From the cell containing the given text, extract its center point as [x, y] coordinate. 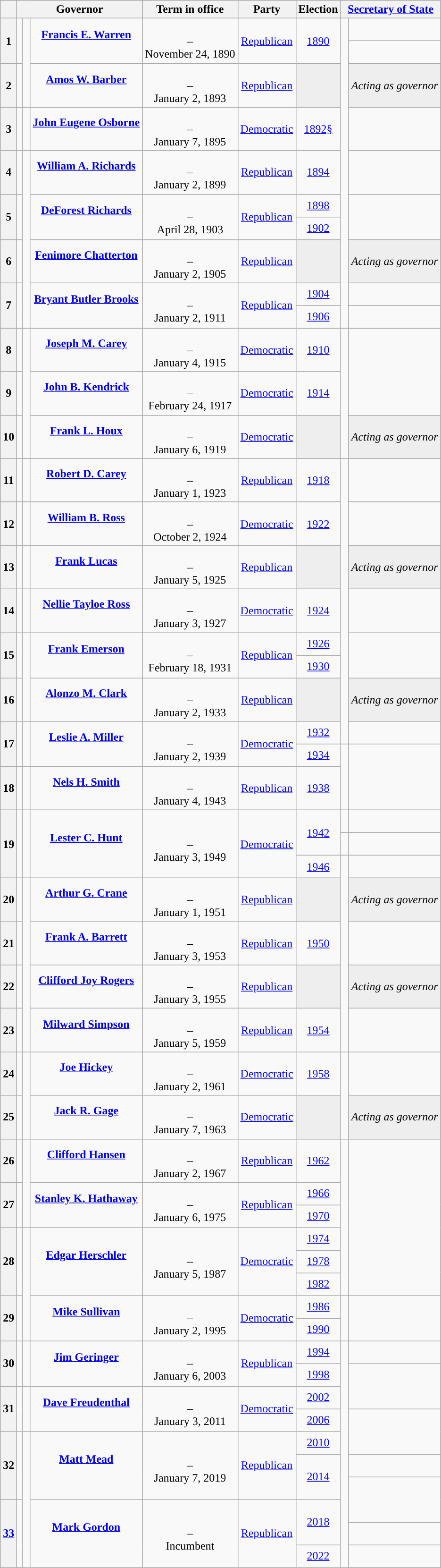
Francis E. Warren [86, 41]
3 [8, 129]
Frank Emerson [86, 655]
–January 7, 2019 [190, 1466]
2022 [318, 1556]
–January 6, 1919 [190, 437]
1974 [318, 1239]
–January 6, 2003 [190, 1364]
8 [8, 350]
Joe Hickey [86, 1074]
1924 [318, 610]
Bryant Butler Brooks [86, 305]
Governor [80, 9]
7 [8, 305]
1982 [318, 1284]
Jim Geringer [86, 1364]
Joseph M. Carey [86, 350]
1962 [318, 1161]
–January 3, 2011 [190, 1409]
DeForest Richards [86, 217]
–January 3, 1927 [190, 610]
28 [8, 1262]
1998 [318, 1375]
25 [8, 1117]
1932 [318, 733]
Robert D. Carey [86, 480]
Party [267, 9]
Frank A. Barrett [86, 943]
–January 7, 1963 [190, 1117]
21 [8, 943]
23 [8, 1030]
William A. Richards [86, 172]
Term in office [190, 9]
Leslie A. Miller [86, 744]
–January 2, 1893 [190, 85]
32 [8, 1466]
–January 4, 1943 [190, 788]
1914 [318, 393]
16 [8, 700]
1910 [318, 350]
–January 2, 1967 [190, 1161]
1970 [318, 1216]
11 [8, 480]
30 [8, 1364]
9 [8, 393]
1892§ [318, 129]
–January 7, 1895 [190, 129]
–November 24, 1890 [190, 41]
1904 [318, 294]
–January 2, 1911 [190, 305]
Matt Mead [86, 1466]
–January 5, 1925 [190, 567]
1990 [318, 1330]
6 [8, 261]
John Eugene Osborne [86, 129]
Nels H. Smith [86, 788]
–October 2, 1924 [190, 524]
1 [8, 41]
1890 [318, 41]
Clifford Joy Rogers [86, 987]
Edgar Herschler [86, 1262]
–January 5, 1987 [190, 1262]
William B. Ross [86, 524]
–February 24, 1917 [190, 393]
22 [8, 987]
–January 6, 1975 [190, 1205]
2002 [318, 1398]
–January 4, 1915 [190, 350]
17 [8, 744]
1950 [318, 943]
1906 [318, 317]
12 [8, 524]
24 [8, 1074]
2 [8, 85]
–April 28, 1903 [190, 217]
Stanley K. Hathaway [86, 1205]
–January 2, 1933 [190, 700]
Mark Gordon [86, 1534]
–February 18, 1931 [190, 655]
–January 1, 1923 [190, 480]
Lester C. Hunt [86, 844]
–January 2, 1939 [190, 744]
Jack R. Gage [86, 1117]
Election [318, 9]
2014 [318, 1477]
Arthur G. Crane [86, 900]
–January 3, 1955 [190, 987]
27 [8, 1205]
–January 3, 1953 [190, 943]
1894 [318, 172]
1986 [318, 1307]
–January 3, 1949 [190, 844]
Milward Simpson [86, 1030]
1938 [318, 788]
5 [8, 217]
14 [8, 610]
1922 [318, 524]
13 [8, 567]
Nellie Tayloe Ross [86, 610]
–January 2, 1905 [190, 261]
–January 5, 1959 [190, 1030]
2006 [318, 1420]
29 [8, 1318]
–January 1, 1951 [190, 900]
1898 [318, 205]
15 [8, 655]
Mike Sullivan [86, 1318]
20 [8, 900]
1930 [318, 667]
1954 [318, 1030]
–January 2, 1961 [190, 1074]
1958 [318, 1074]
1942 [318, 833]
Clifford Hansen [86, 1161]
18 [8, 788]
1902 [318, 228]
1918 [318, 480]
26 [8, 1161]
Alonzo M. Clark [86, 700]
–Incumbent [190, 1534]
Frank Lucas [86, 567]
2010 [318, 1443]
John B. Kendrick [86, 393]
33 [8, 1534]
1994 [318, 1352]
Amos W. Barber [86, 85]
2018 [318, 1522]
Frank L. Houx [86, 437]
31 [8, 1409]
10 [8, 437]
Secretary of State [391, 9]
–January 2, 1899 [190, 172]
19 [8, 844]
1946 [318, 867]
1966 [318, 1194]
1934 [318, 755]
Dave Freudenthal [86, 1409]
–January 2, 1995 [190, 1318]
4 [8, 172]
1926 [318, 644]
1978 [318, 1262]
Fenimore Chatterton [86, 261]
